Output the (x, y) coordinate of the center of the cell containing the given text.  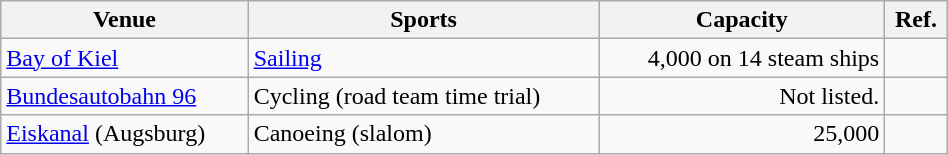
Cycling (road team time trial) (424, 96)
Canoeing (slalom) (424, 134)
4,000 on 14 steam ships (742, 58)
Not listed. (742, 96)
Capacity (742, 20)
Bay of Kiel (124, 58)
Sports (424, 20)
Sailing (424, 58)
Bundesautobahn 96 (124, 96)
Eiskanal (Augsburg) (124, 134)
Venue (124, 20)
Ref. (916, 20)
25,000 (742, 134)
